Detect which cell encompasses the target text, then output its (x, y) center coordinate. 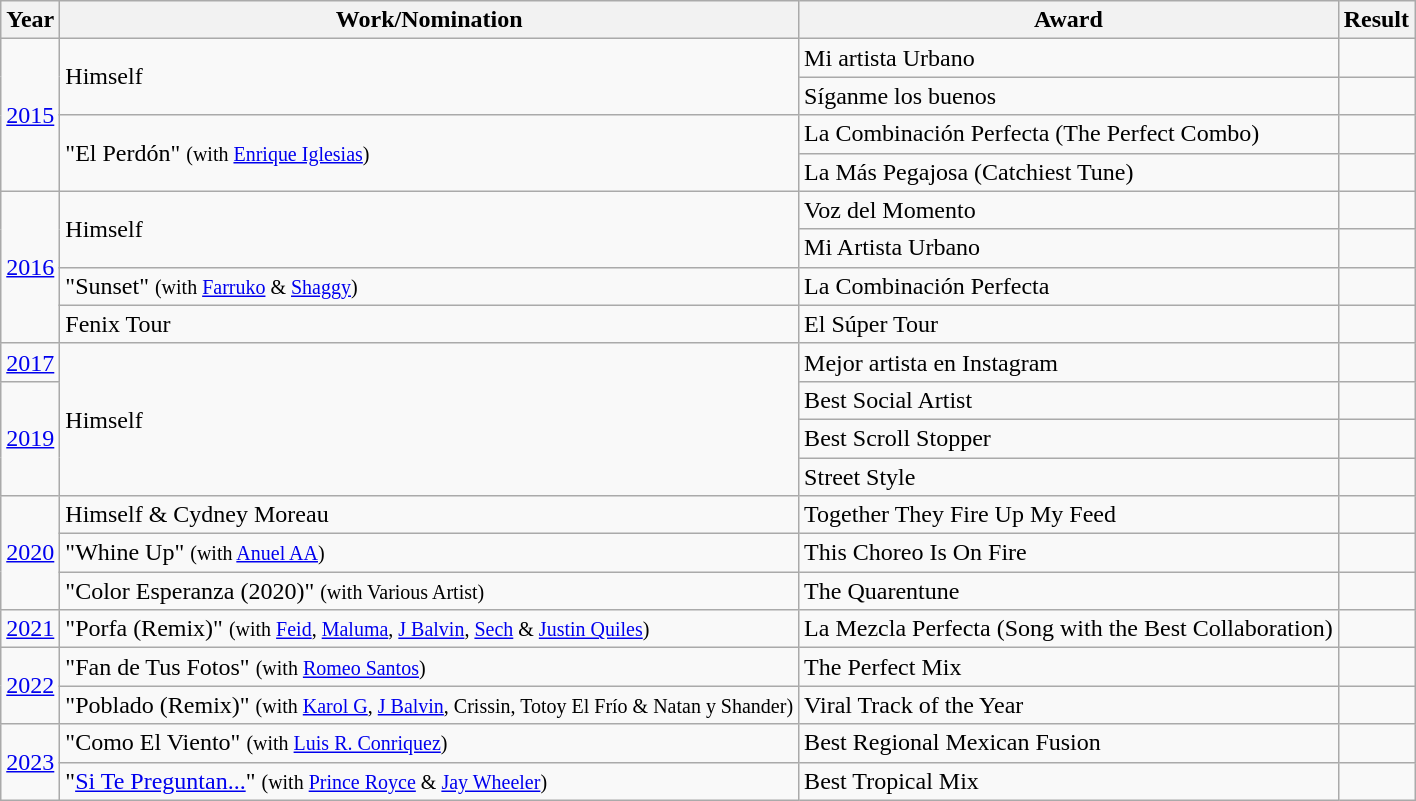
El Súper Tour (1069, 324)
2017 (30, 362)
Street Style (1069, 477)
2016 (30, 267)
Award (1069, 20)
2023 (30, 762)
La Mezcla Perfecta (Song with the Best Collaboration) (1069, 629)
Síganme los buenos (1069, 96)
"El Perdón" (with Enrique Iglesias) (430, 153)
Voz del Momento (1069, 210)
2019 (30, 438)
2021 (30, 629)
2015 (30, 115)
The Quarentune (1069, 591)
Viral Track of the Year (1069, 705)
Year (30, 20)
2022 (30, 686)
"Porfa (Remix)" (with Feid, Maluma, J Balvin, Sech & Justin Quiles) (430, 629)
Himself & Cydney Moreau (430, 515)
Best Scroll Stopper (1069, 438)
Mi Artista Urbano (1069, 248)
"Sunset" (with Farruko & Shaggy) (430, 286)
Best Regional Mexican Fusion (1069, 743)
"Poblado (Remix)" (with Karol G, J Balvin, Crissin, Totoy El Frío & Natan y Shander) (430, 705)
Work/Nomination (430, 20)
Fenix Tour (430, 324)
This Choreo Is On Fire (1069, 553)
"Si Te Preguntan..." (with Prince Royce & Jay Wheeler) (430, 781)
Together They Fire Up My Feed (1069, 515)
Mi artista Urbano (1069, 58)
"Whine Up" (with Anuel AA) (430, 553)
"Color Esperanza (2020)" (with Various Artist) (430, 591)
Best Social Artist (1069, 400)
Best Tropical Mix (1069, 781)
La Combinación Perfecta (The Perfect Combo) (1069, 134)
Mejor artista en Instagram (1069, 362)
La Más Pegajosa (Catchiest Tune) (1069, 172)
"Como El Viento" (with Luis R. Conriquez) (430, 743)
The Perfect Mix (1069, 667)
La Combinación Perfecta (1069, 286)
Result (1376, 20)
"Fan de Tus Fotos" (with Romeo Santos) (430, 667)
2020 (30, 553)
